Pinpoint the cell where the given text exists, returning its [X, Y] midpoint coordinate. 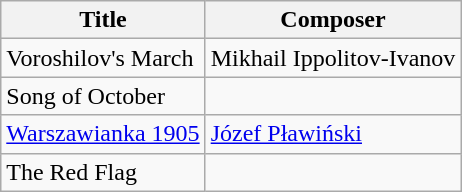
Mikhail Ippolitov-Ivanov [333, 58]
Song of October [103, 96]
Warszawianka 1905 [103, 134]
Voroshilov's March [103, 58]
The Red Flag [103, 172]
Title [103, 20]
Composer [333, 20]
Józef Pławiński [333, 134]
